Find where the given text appears and provide that cell's center as (x, y) coordinate. 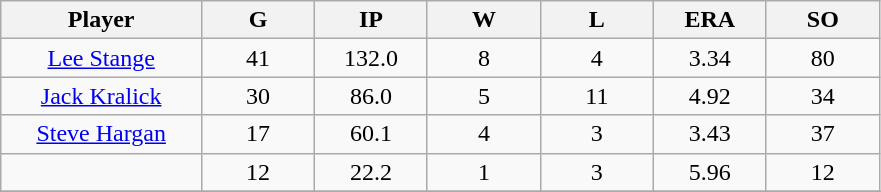
22.2 (372, 172)
SO (822, 20)
3.43 (710, 134)
30 (258, 96)
Jack Kralick (102, 96)
5 (484, 96)
11 (596, 96)
IP (372, 20)
132.0 (372, 58)
80 (822, 58)
86.0 (372, 96)
34 (822, 96)
4.92 (710, 96)
3.34 (710, 58)
60.1 (372, 134)
ERA (710, 20)
Player (102, 20)
1 (484, 172)
Steve Hargan (102, 134)
Lee Stange (102, 58)
L (596, 20)
17 (258, 134)
37 (822, 134)
5.96 (710, 172)
W (484, 20)
G (258, 20)
41 (258, 58)
8 (484, 58)
